Search for the cell housing the specified text and yield its (x, y) center coordinate. 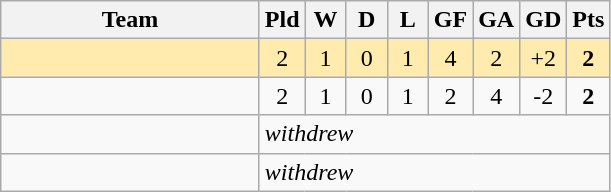
Team (130, 20)
Pts (588, 20)
GF (450, 20)
W (326, 20)
D (366, 20)
L (408, 20)
Pld (282, 20)
+2 (544, 58)
GA (496, 20)
-2 (544, 96)
GD (544, 20)
